Return (x, y) of the center of cell containing provided text 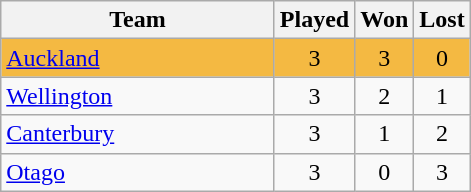
Otago (138, 172)
Auckland (138, 58)
Played (314, 20)
Wellington (138, 96)
Team (138, 20)
Canterbury (138, 134)
Lost (442, 20)
Won (384, 20)
